For the text-containing cell, return its midpoint in [X, Y] coordinate format. 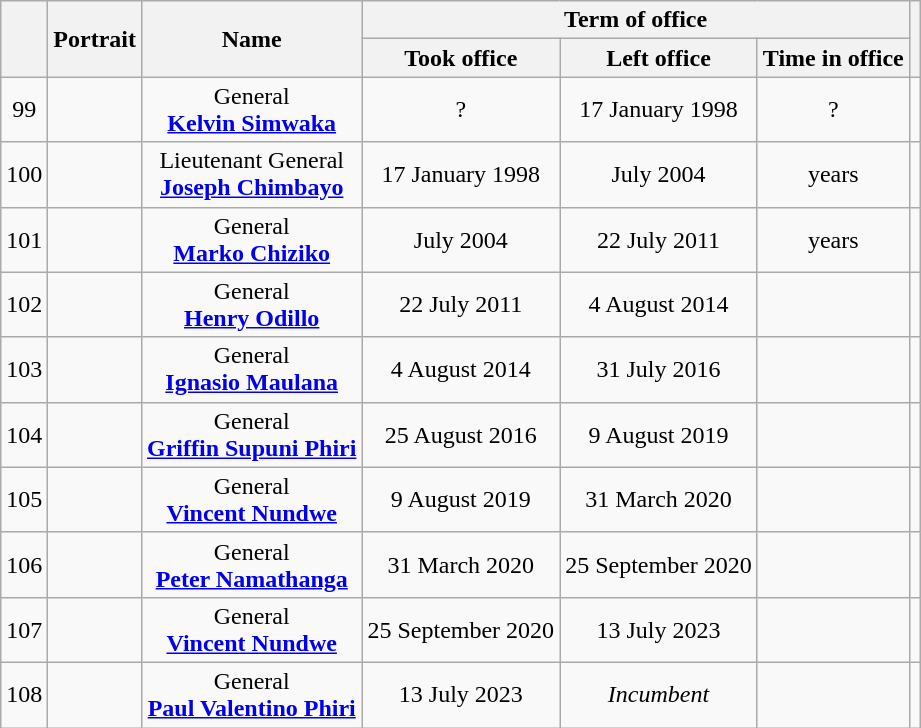
100 [24, 174]
GeneralMarko Chiziko [251, 240]
GeneralKelvin Simwaka [251, 110]
GeneralGriffin Supuni Phiri [251, 434]
99 [24, 110]
101 [24, 240]
Time in office [833, 58]
Lieutenant GeneralJoseph Chimbayo [251, 174]
107 [24, 630]
31 July 2016 [659, 370]
104 [24, 434]
Name [251, 39]
Portrait [95, 39]
GeneralPeter Namathanga [251, 564]
Incumbent [659, 694]
GeneralIgnasio Maulana [251, 370]
GeneralHenry Odillo [251, 304]
108 [24, 694]
Term of office [636, 20]
105 [24, 500]
103 [24, 370]
Left office [659, 58]
25 August 2016 [461, 434]
106 [24, 564]
102 [24, 304]
Took office [461, 58]
GeneralPaul Valentino Phiri [251, 694]
